From the cell containing the given text, extract its center point as [x, y] coordinate. 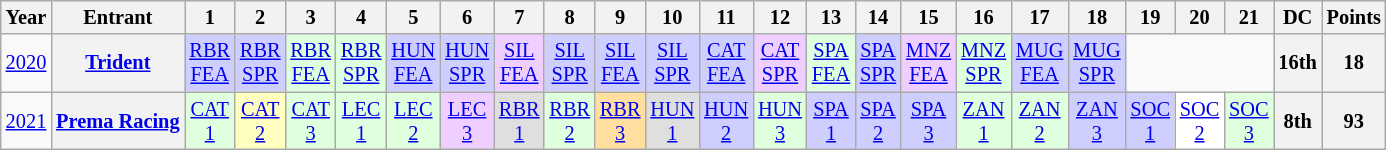
2021 [26, 121]
LEC2 [413, 121]
20 [1200, 17]
19 [1150, 17]
DC [1298, 17]
SOC3 [1248, 121]
Prema Racing [118, 121]
HUNSPR [467, 63]
16 [984, 17]
14 [878, 17]
HUN1 [672, 121]
SPA1 [831, 121]
LEC3 [467, 121]
HUN3 [780, 121]
17 [1040, 17]
Year [26, 17]
Trident [118, 63]
MNZFEA [928, 63]
HUN2 [726, 121]
Points [1354, 17]
ZAN2 [1040, 121]
RBR3 [620, 121]
7 [519, 17]
2 [260, 17]
ZAN1 [984, 121]
MNZSPR [984, 63]
11 [726, 17]
RBR2 [569, 121]
Entrant [118, 17]
CAT3 [310, 121]
RBR1 [519, 121]
SPAFEA [831, 63]
CATSPR [780, 63]
SOC1 [1150, 121]
SPASPR [878, 63]
1 [209, 17]
10 [672, 17]
SPA2 [878, 121]
8th [1298, 121]
CAT1 [209, 121]
SOC2 [1200, 121]
MUGSPR [1096, 63]
2020 [26, 63]
CATFEA [726, 63]
21 [1248, 17]
8 [569, 17]
5 [413, 17]
93 [1354, 121]
HUNFEA [413, 63]
6 [467, 17]
16th [1298, 63]
15 [928, 17]
ZAN3 [1096, 121]
MUGFEA [1040, 63]
4 [361, 17]
13 [831, 17]
SPA3 [928, 121]
3 [310, 17]
9 [620, 17]
LEC1 [361, 121]
12 [780, 17]
CAT2 [260, 121]
